Pinpoint the cell where the given text exists, returning its (X, Y) midpoint coordinate. 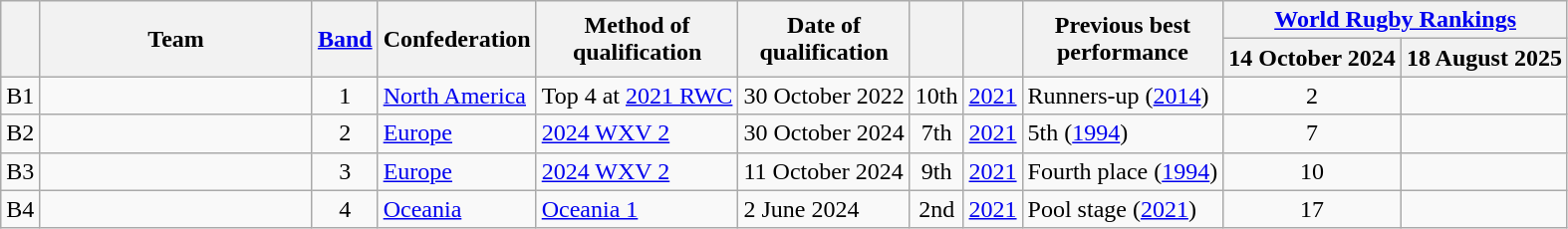
30 October 2024 (824, 133)
B1 (20, 96)
1 (345, 96)
Pool stage (2021) (1123, 209)
Band (345, 39)
17 (1313, 209)
Team (176, 39)
7th (936, 133)
9th (936, 171)
Fourth place (1994) (1123, 171)
Date ofqualification (824, 39)
4 (345, 209)
Previous bestperformance (1123, 39)
11 October 2024 (824, 171)
North America (456, 96)
14 October 2024 (1313, 58)
2 June 2024 (824, 209)
B2 (20, 133)
5th (1994) (1123, 133)
Runners-up (2014) (1123, 96)
7 (1313, 133)
Method ofqualification (638, 39)
Confederation (456, 39)
10 (1313, 171)
Oceania 1 (638, 209)
2nd (936, 209)
3 (345, 171)
World Rugby Rankings (1396, 20)
B3 (20, 171)
B4 (20, 209)
10th (936, 96)
18 August 2025 (1484, 58)
30 October 2022 (824, 96)
Oceania (456, 209)
Top 4 at 2021 RWC (638, 96)
